Locate the cell with the specified text and output its (x, y) center coordinate. 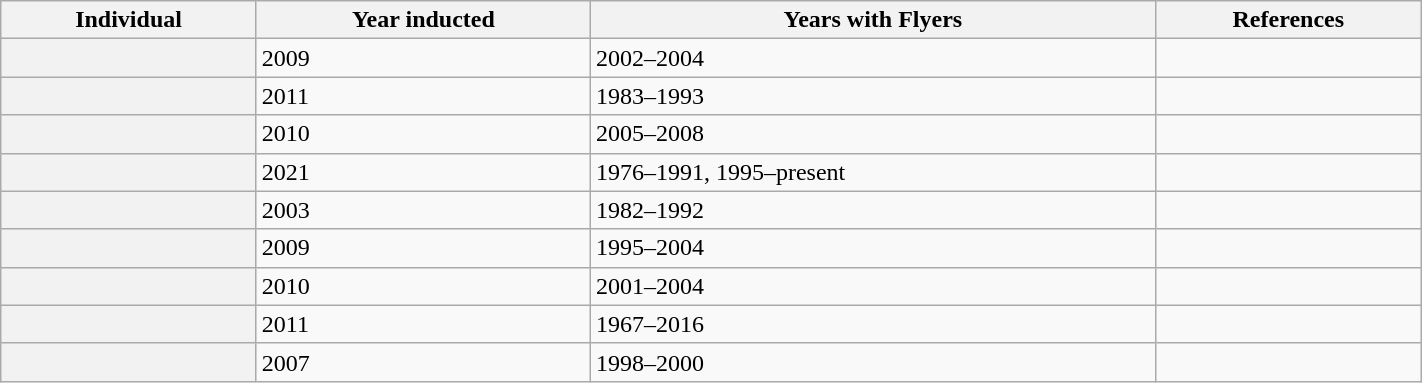
2001–2004 (872, 286)
2007 (423, 362)
1967–2016 (872, 324)
2003 (423, 210)
Years with Flyers (872, 20)
2021 (423, 172)
1982–1992 (872, 210)
Year inducted (423, 20)
1995–2004 (872, 248)
1976–1991, 1995–present (872, 172)
2002–2004 (872, 58)
Individual (129, 20)
2005–2008 (872, 134)
1998–2000 (872, 362)
References (1288, 20)
1983–1993 (872, 96)
